Return the [x, y] coordinate for the center point of the cell that contains the specified text.  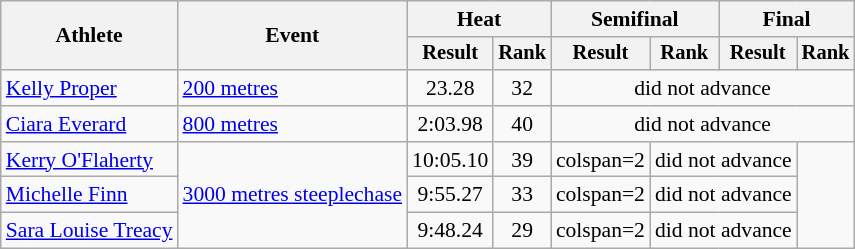
33 [522, 195]
39 [522, 160]
9:48.24 [450, 231]
32 [522, 88]
Kerry O'Flaherty [90, 160]
Final [787, 19]
40 [522, 124]
Heat [479, 19]
Event [293, 36]
29 [522, 231]
Sara Louise Treacy [90, 231]
Michelle Finn [90, 195]
800 metres [293, 124]
9:55.27 [450, 195]
200 metres [293, 88]
Kelly Proper [90, 88]
23.28 [450, 88]
2:03.98 [450, 124]
Athlete [90, 36]
10:05.10 [450, 160]
Ciara Everard [90, 124]
3000 metres steeplechase [293, 196]
Semifinal [635, 19]
